Scan for the cell matching the given text and deliver its (x, y) coordinate at center. 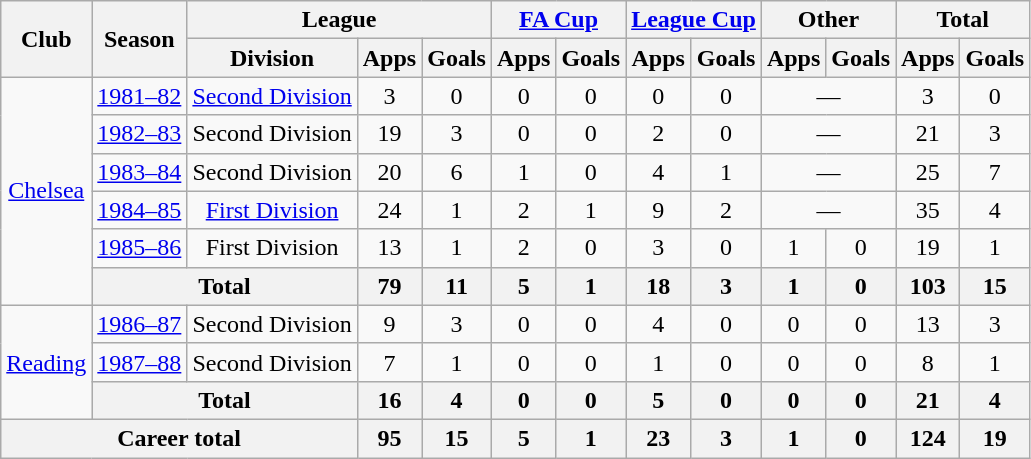
1982–83 (140, 134)
League (340, 20)
1985–86 (140, 248)
35 (928, 210)
20 (389, 172)
League Cup (694, 20)
6 (457, 172)
25 (928, 172)
Division (272, 58)
FA Cup (558, 20)
Club (46, 39)
1984–85 (140, 210)
18 (658, 286)
1983–84 (140, 172)
23 (658, 438)
103 (928, 286)
8 (928, 362)
24 (389, 210)
16 (389, 400)
95 (389, 438)
79 (389, 286)
Reading (46, 362)
1981–82 (140, 96)
Other (828, 20)
1987–88 (140, 362)
Career total (180, 438)
124 (928, 438)
1986–87 (140, 324)
Chelsea (46, 191)
11 (457, 286)
Season (140, 39)
